Detect which cell encompasses the target text, then output its (x, y) center coordinate. 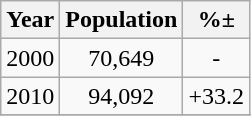
Year (30, 20)
70,649 (122, 58)
2000 (30, 58)
+33.2 (216, 96)
Population (122, 20)
94,092 (122, 96)
- (216, 58)
%± (216, 20)
2010 (30, 96)
